Locate the cell with the specified text and output its (x, y) center coordinate. 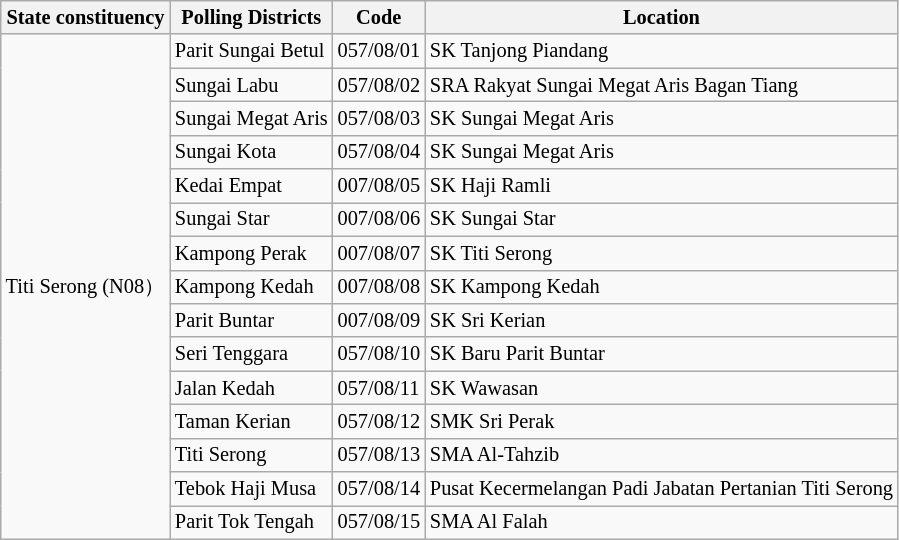
057/08/02 (379, 85)
Parit Buntar (252, 320)
057/08/14 (379, 489)
007/08/08 (379, 287)
SK Kampong Kedah (662, 287)
Seri Tenggara (252, 354)
057/08/13 (379, 455)
SMK Sri Perak (662, 421)
Titi Serong (N08） (86, 286)
SK Baru Parit Buntar (662, 354)
Sungai Labu (252, 85)
Parit Sungai Betul (252, 51)
SMA Al-Tahzib (662, 455)
057/08/10 (379, 354)
SK Sungai Star (662, 219)
SK Sri Kerian (662, 320)
Sungai Star (252, 219)
007/08/05 (379, 186)
Parit Tok Tengah (252, 522)
Code (379, 17)
Titi Serong (252, 455)
Polling Districts (252, 17)
057/08/04 (379, 152)
Sungai Kota (252, 152)
Taman Kerian (252, 421)
Kampong Perak (252, 253)
SK Titi Serong (662, 253)
Jalan Kedah (252, 388)
007/08/06 (379, 219)
Location (662, 17)
Kampong Kedah (252, 287)
057/08/12 (379, 421)
007/08/09 (379, 320)
State constituency (86, 17)
057/08/03 (379, 118)
Sungai Megat Aris (252, 118)
SK Wawasan (662, 388)
SK Tanjong Piandang (662, 51)
Pusat Kecermelangan Padi Jabatan Pertanian Titi Serong (662, 489)
SK Haji Ramli (662, 186)
Kedai Empat (252, 186)
SMA Al Falah (662, 522)
057/08/15 (379, 522)
057/08/01 (379, 51)
057/08/11 (379, 388)
007/08/07 (379, 253)
Tebok Haji Musa (252, 489)
SRA Rakyat Sungai Megat Aris Bagan Tiang (662, 85)
